Capture the cell that displays the provided text and extract its (X, Y) central coordinate. 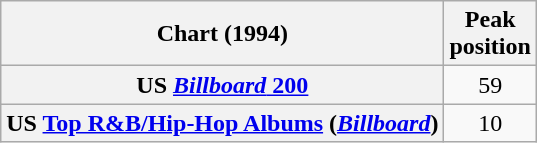
59 (490, 85)
Chart (1994) (222, 34)
10 (490, 123)
US Top R&B/Hip-Hop Albums (Billboard) (222, 123)
US Billboard 200 (222, 85)
Peakposition (490, 34)
